Locate the cell with the specified text and output its [x, y] center coordinate. 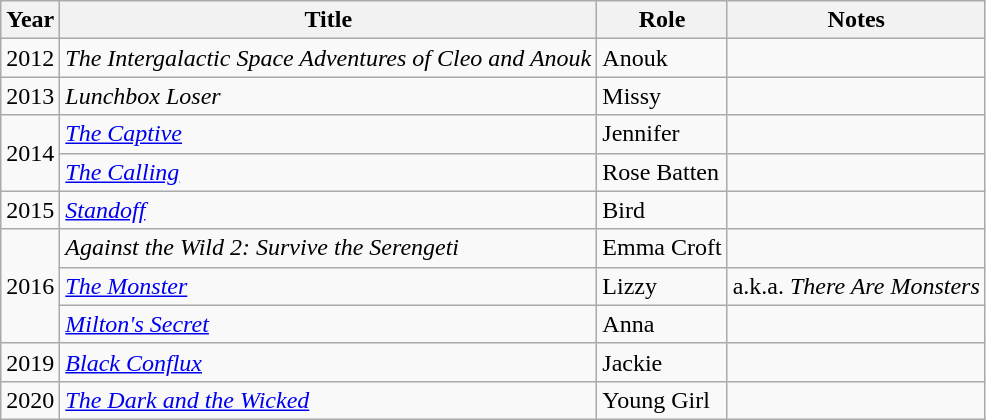
The Monster [328, 286]
2014 [30, 153]
2020 [30, 400]
Lunchbox Loser [328, 96]
Young Girl [662, 400]
Against the Wild 2: Survive the Serengeti [328, 248]
The Intergalactic Space Adventures of Cleo and Anouk [328, 58]
Black Conflux [328, 362]
The Calling [328, 172]
2013 [30, 96]
Jennifer [662, 134]
Role [662, 20]
Lizzy [662, 286]
Anna [662, 324]
2016 [30, 286]
Missy [662, 96]
Jackie [662, 362]
2012 [30, 58]
Anouk [662, 58]
2019 [30, 362]
Emma Croft [662, 248]
Title [328, 20]
The Captive [328, 134]
Notes [856, 20]
The Dark and the Wicked [328, 400]
Standoff [328, 210]
2015 [30, 210]
Bird [662, 210]
Rose Batten [662, 172]
Milton's Secret [328, 324]
a.k.a. There Are Monsters [856, 286]
Year [30, 20]
